Determine the [X, Y] coordinate at the center of the cell enclosing the given text.  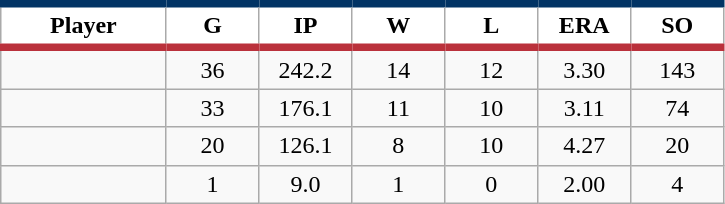
11 [398, 108]
33 [212, 108]
ERA [584, 26]
9.0 [306, 184]
36 [212, 68]
Player [84, 26]
3.11 [584, 108]
12 [492, 68]
2.00 [584, 184]
G [212, 26]
176.1 [306, 108]
8 [398, 146]
4.27 [584, 146]
L [492, 26]
IP [306, 26]
3.30 [584, 68]
14 [398, 68]
74 [678, 108]
126.1 [306, 146]
143 [678, 68]
4 [678, 184]
0 [492, 184]
W [398, 26]
242.2 [306, 68]
SO [678, 26]
